Detect which cell encompasses the target text, then output its [X, Y] center coordinate. 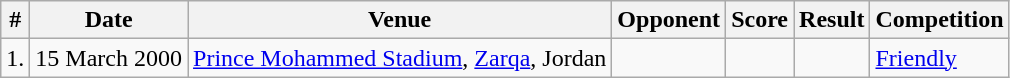
15 March 2000 [109, 58]
1. [16, 58]
Competition [940, 20]
Opponent [669, 20]
Prince Mohammed Stadium, Zarqa, Jordan [400, 58]
Venue [400, 20]
Score [760, 20]
Result [832, 20]
Friendly [940, 58]
Date [109, 20]
# [16, 20]
